Determine the (x, y) coordinate at the center of the cell enclosing the given text.  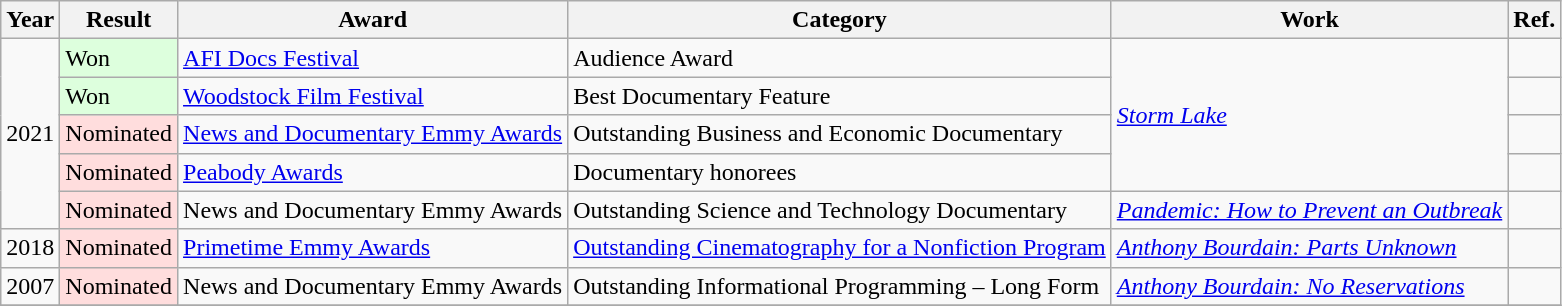
2018 (30, 248)
Audience Award (840, 58)
2021 (30, 134)
Documentary honorees (840, 172)
Storm Lake (1310, 115)
Outstanding Informational Programming – Long Form (840, 286)
Category (840, 20)
Result (119, 20)
Anthony Bourdain: Parts Unknown (1310, 248)
Pandemic: How to Prevent an Outbreak (1310, 210)
Woodstock Film Festival (373, 96)
Year (30, 20)
Outstanding Cinematography for a Nonfiction Program (840, 248)
Award (373, 20)
2007 (30, 286)
Anthony Bourdain: No Reservations (1310, 286)
Ref. (1534, 20)
Work (1310, 20)
Primetime Emmy Awards (373, 248)
Outstanding Business and Economic Documentary (840, 134)
AFI Docs Festival (373, 58)
Outstanding Science and Technology Documentary (840, 210)
Best Documentary Feature (840, 96)
Peabody Awards (373, 172)
